Output the (X, Y) coordinate of the center of the cell containing the given text.  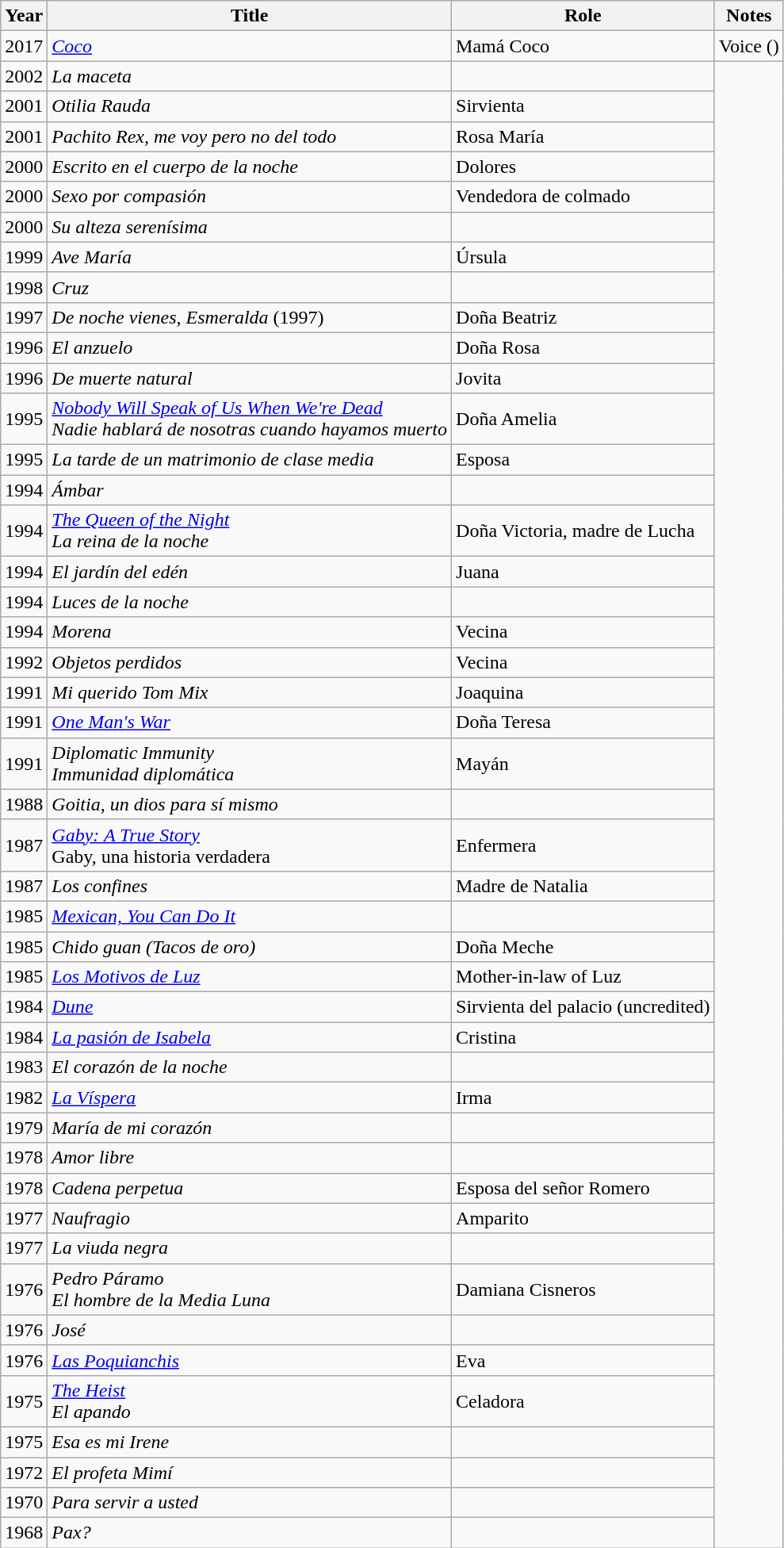
Doña Amelia (583, 419)
Esa es mi Irene (250, 1442)
Jovita (583, 378)
De noche vienes, Esmeralda (1997) (250, 317)
La Víspera (250, 1098)
Dolores (583, 167)
Para servir a usted (250, 1503)
Chido guan (Tacos de oro) (250, 946)
Su alteza serenísima (250, 227)
Cadena perpetua (250, 1188)
Enfermera (583, 845)
Doña Teresa (583, 722)
Mother-in-law of Luz (583, 977)
Doña Rosa (583, 347)
Mexican, You Can Do It (250, 916)
Pachito Rex, me voy pero no del todo (250, 136)
1988 (24, 804)
2017 (24, 46)
María de mi corazón (250, 1128)
Las Poquianchis (250, 1360)
Los Motivos de Luz (250, 977)
1979 (24, 1128)
Ámbar (250, 490)
The Queen of the NightLa reina de la noche (250, 531)
El jardín del edén (250, 572)
Vendedora de colmado (583, 197)
1982 (24, 1098)
Cruz (250, 287)
El corazón de la noche (250, 1067)
Doña Victoria, madre de Lucha (583, 531)
Pax? (250, 1533)
Otilia Rauda (250, 106)
El anzuelo (250, 347)
Sirvienta (583, 106)
La viuda negra (250, 1248)
Role (583, 16)
1972 (24, 1473)
Eva (583, 1360)
Madre de Natalia (583, 886)
Ave María (250, 257)
1998 (24, 287)
Doña Beatriz (583, 317)
Morena (250, 632)
Objetos perdidos (250, 662)
1968 (24, 1533)
1970 (24, 1503)
Joaquina (583, 692)
Pedro PáramoEl hombre de la Media Luna (250, 1289)
Nobody Will Speak of Us When We're DeadNadie hablará de nosotras cuando hayamos muerto (250, 419)
Notes (748, 16)
Damiana Cisneros (583, 1289)
Diplomatic ImmunityImmunidad diplomática (250, 763)
1999 (24, 257)
1997 (24, 317)
One Man's War (250, 722)
1992 (24, 662)
2002 (24, 76)
Voice () (748, 46)
Gaby: A True StoryGaby, una historia verdadera (250, 845)
Juana (583, 572)
Sexo por compasión (250, 197)
Dune (250, 1007)
José (250, 1330)
Mi querido Tom Mix (250, 692)
Luces de la noche (250, 602)
Los confines (250, 886)
Mamá Coco (583, 46)
1983 (24, 1067)
La maceta (250, 76)
Title (250, 16)
The HeistEl apando (250, 1400)
El profeta Mimí (250, 1473)
Amor libre (250, 1158)
La tarde de un matrimonio de clase media (250, 460)
Amparito (583, 1218)
Esposa del señor Romero (583, 1188)
Esposa (583, 460)
Year (24, 16)
Naufragio (250, 1218)
Celadora (583, 1400)
Sirvienta del palacio (uncredited) (583, 1007)
La pasión de Isabela (250, 1037)
Goitia, un dios para sí mismo (250, 804)
Escrito en el cuerpo de la noche (250, 167)
De muerte natural (250, 378)
Mayán (583, 763)
Doña Meche (583, 946)
Coco (250, 46)
Úrsula (583, 257)
Irma (583, 1098)
Cristina (583, 1037)
Rosa María (583, 136)
